Detect which cell encompasses the target text, then output its [x, y] center coordinate. 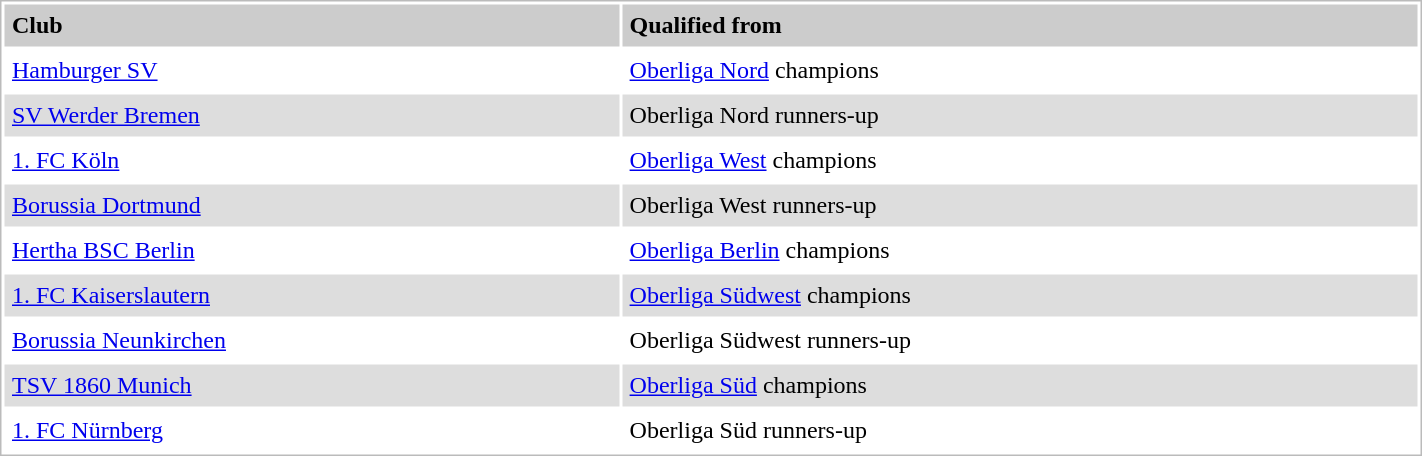
SV Werder Bremen [312, 115]
Hamburger SV [312, 71]
Hertha BSC Berlin [312, 251]
1. FC Nürnberg [312, 431]
Borussia Neunkirchen [312, 341]
TSV 1860 Munich [312, 385]
Oberliga Südwest runners-up [1020, 341]
Club [312, 25]
Oberliga Südwest champions [1020, 295]
Oberliga Nord champions [1020, 71]
Oberliga Süd runners-up [1020, 431]
Qualified from [1020, 25]
1. FC Kaiserslautern [312, 295]
Oberliga West runners-up [1020, 205]
Borussia Dortmund [312, 205]
Oberliga Nord runners-up [1020, 115]
Oberliga West champions [1020, 161]
1. FC Köln [312, 161]
Oberliga Süd champions [1020, 385]
Oberliga Berlin champions [1020, 251]
